Extract the [x, y] coordinate from the center of the cell holding the provided text.  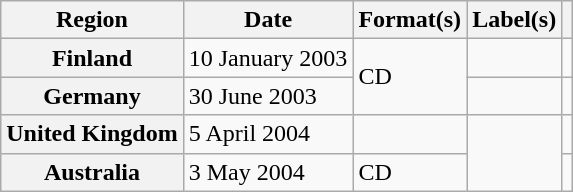
Germany [92, 96]
Date [268, 20]
10 January 2003 [268, 58]
5 April 2004 [268, 134]
Region [92, 20]
United Kingdom [92, 134]
3 May 2004 [268, 172]
Australia [92, 172]
Label(s) [514, 20]
Format(s) [410, 20]
Finland [92, 58]
30 June 2003 [268, 96]
